Pinpoint the cell where the given text exists, returning its (x, y) midpoint coordinate. 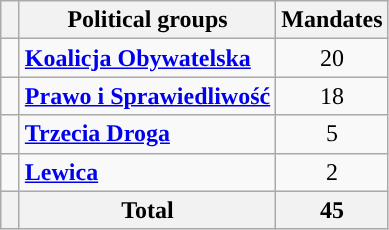
Political groups (147, 20)
45 (332, 210)
Trzecia Droga (147, 134)
Prawo i Sprawiedliwość (147, 96)
5 (332, 134)
Total (147, 210)
20 (332, 58)
Koalicja Obywatelska (147, 58)
2 (332, 172)
18 (332, 96)
Mandates (332, 20)
Lewica (147, 172)
